Provide the [x, y] coordinate of the cell's center where the given text is located.  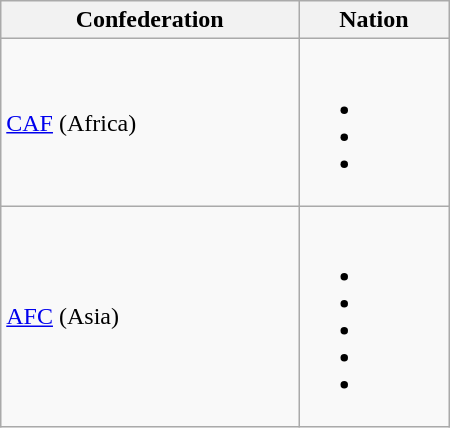
Confederation [150, 20]
Nation [374, 20]
AFC (Asia) [150, 316]
CAF (Africa) [150, 122]
